Scan for the cell matching the given text and deliver its (X, Y) coordinate at center. 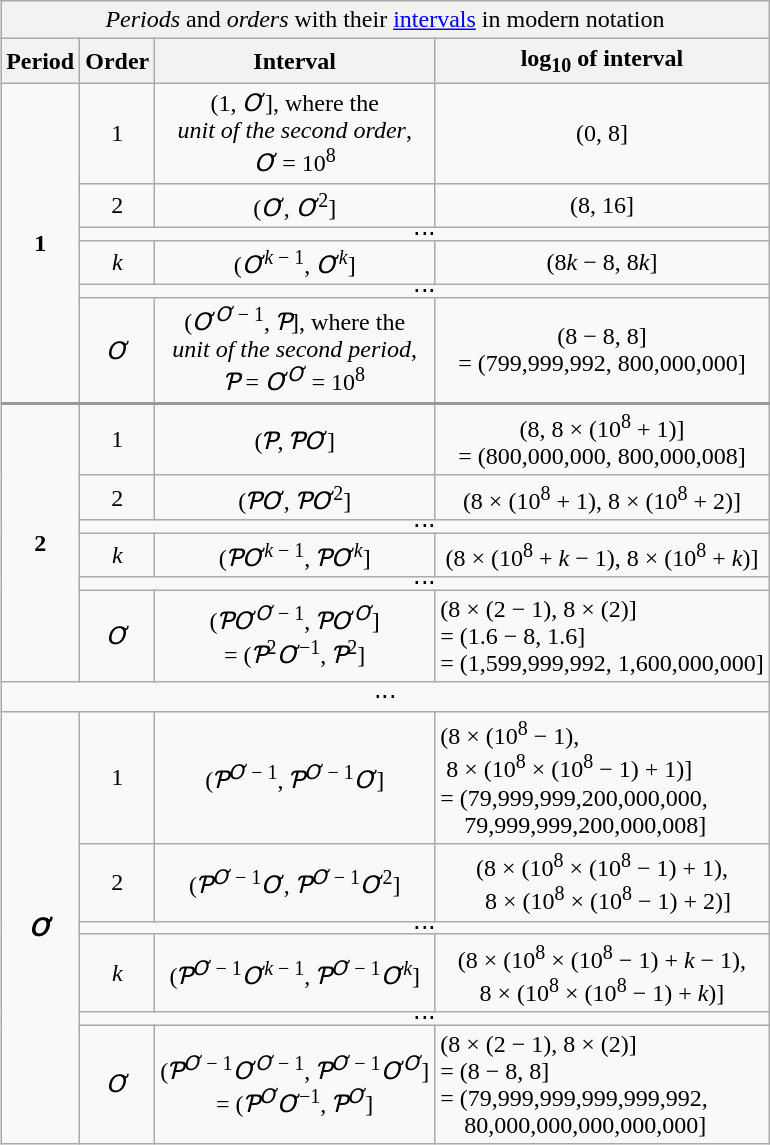
(ƤƠ − 1, ƤƠ − 1Ơ] (295, 778)
(ƤƠ − 1ƠƠ − 1, ƤƠ − 1ƠƠ]= (ƤƠƠ−1, ƤƠ] (295, 1084)
(8 − 8, 8]= (799,999,992, 800,000,000] (602, 350)
(Ơk − 1, Ơk] (295, 262)
(8 × (108 + k − 1), 8 × (108 + k)] (602, 556)
(8 × (108 × (108 − 1) + k − 1),8 × (108 × (108 − 1) + k)] (602, 973)
(Ơ, Ơ2] (295, 206)
Interval (295, 61)
(ƤƠƠ − 1, ƤƠƠ]= (Ƥ2Ơ−1, Ƥ2] (295, 636)
log10 of interval (602, 61)
(8 × (108 − 1), 8 × (108 × (108 − 1) + 1)]= (79,999,999,200,000,000, 79,999,999,200,000,008] (602, 778)
Periods and orders with their intervals in modern notation (386, 20)
(8 × (2 − 1), 8 × (2)]= (1.6 − 8, 1.6]= (1,599,999,992, 1,600,000,000] (602, 636)
(ƤƠ − 1Ơ, ƤƠ − 1Ơ2] (295, 883)
Order (118, 61)
(ƤƠ, ƤƠ2] (295, 498)
(ƠƠ − 1, Ƥ], where theunit of the second period,Ƥ = ƠƠ = 108 (295, 350)
(1, Ơ], where theunit of the second order,Ơ = 108 (295, 133)
(ƤƠ − 1Ơk − 1, ƤƠ − 1Ơk] (295, 973)
(8 × (108 × (108 − 1) + 1), 8 × (108 × (108 − 1) + 2)] (602, 883)
Period (40, 61)
(8k − 8, 8k] (602, 262)
(ƤƠk − 1, ƤƠk] (295, 556)
(8, 16] (602, 206)
(8 × (108 + 1), 8 × (108 + 2)] (602, 498)
(Ƥ, ƤƠ] (295, 439)
(8, 8 × (108 + 1)]= (800,000,000, 800,000,008] (602, 439)
(8 × (2 − 1), 8 × (2)]= (8 − 8, 8]= (79,999,999,999,999,992, 80,000,000,000,000,000] (602, 1084)
(0, 8] (602, 133)
